Extract the (x, y) coordinate from the center of the cell holding the provided text.  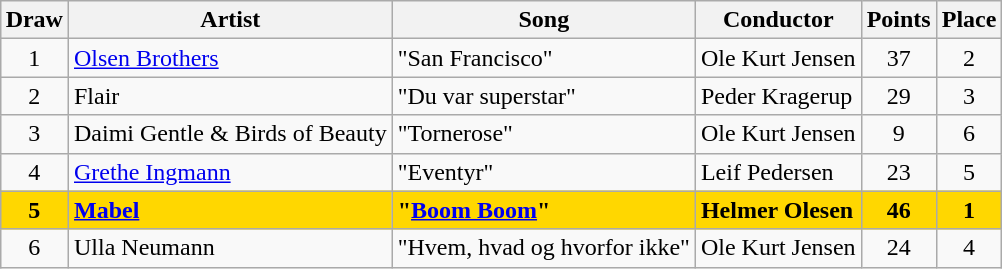
Points (898, 20)
Conductor (778, 20)
"San Francisco" (544, 58)
"Eventyr" (544, 172)
"Boom Boom" (544, 210)
9 (898, 134)
Song (544, 20)
Leif Pedersen (778, 172)
Place (969, 20)
Mabel (230, 210)
Peder Kragerup (778, 96)
29 (898, 96)
Draw (34, 20)
Grethe Ingmann (230, 172)
Daimi Gentle & Birds of Beauty (230, 134)
Artist (230, 20)
24 (898, 248)
23 (898, 172)
"Tornerose" (544, 134)
"Hvem, hvad og hvorfor ikke" (544, 248)
"Du var superstar" (544, 96)
Ulla Neumann (230, 248)
37 (898, 58)
Olsen Brothers (230, 58)
46 (898, 210)
Helmer Olesen (778, 210)
Flair (230, 96)
